Find where the given text appears and provide that cell's center as (X, Y) coordinate. 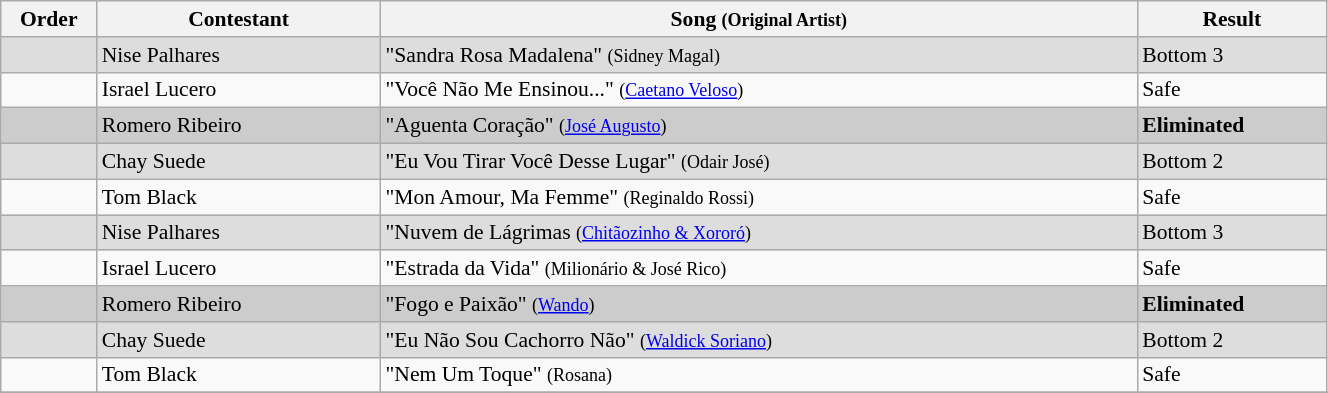
"Estrada da Vida" (Milionário & José Rico) (758, 269)
Order (49, 19)
"Eu Não Sou Cachorro Não" (Waldick Soriano) (758, 340)
Result (1232, 19)
"Aguenta Coração" (José Augusto) (758, 126)
"Mon Amour, Ma Femme" (Reginaldo Rossi) (758, 197)
"Fogo e Paixão" (Wando) (758, 304)
"Você Não Me Ensinou..." (Caetano Veloso) (758, 90)
"Eu Vou Tirar Você Desse Lugar" (Odair José) (758, 162)
Song (Original Artist) (758, 19)
"Nem Um Toque" (Rosana) (758, 375)
Contestant (239, 19)
"Sandra Rosa Madalena" (Sidney Magal) (758, 55)
"Nuvem de Lágrimas (Chitãozinho & Xororó) (758, 233)
